Determine the (X, Y) coordinate at the center of the cell enclosing the given text.  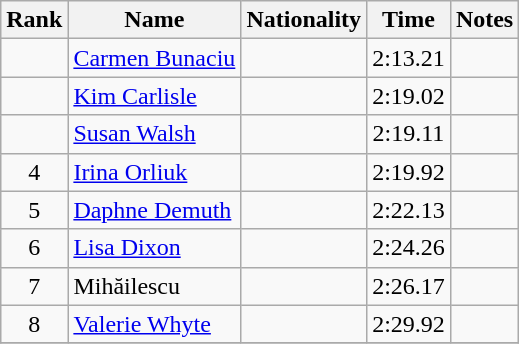
7 (34, 286)
2:13.21 (409, 58)
Mihăilescu (154, 286)
Notes (484, 20)
Rank (34, 20)
2:29.92 (409, 324)
Carmen Bunaciu (154, 58)
Irina Orliuk (154, 172)
4 (34, 172)
5 (34, 210)
2:19.92 (409, 172)
Susan Walsh (154, 134)
Nationality (304, 20)
8 (34, 324)
2:26.17 (409, 286)
2:19.11 (409, 134)
Daphne Demuth (154, 210)
Time (409, 20)
6 (34, 248)
Valerie Whyte (154, 324)
2:22.13 (409, 210)
Lisa Dixon (154, 248)
Name (154, 20)
2:19.02 (409, 96)
Kim Carlisle (154, 96)
2:24.26 (409, 248)
